Find where the given text appears and provide that cell's center as (X, Y) coordinate. 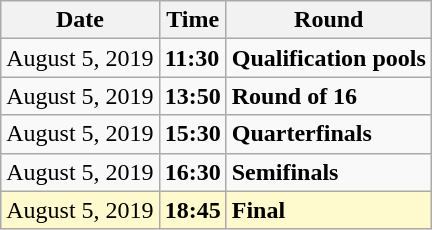
Round of 16 (328, 96)
15:30 (192, 134)
Final (328, 210)
13:50 (192, 96)
Date (80, 20)
Quarterfinals (328, 134)
Qualification pools (328, 58)
16:30 (192, 172)
18:45 (192, 210)
Semifinals (328, 172)
11:30 (192, 58)
Round (328, 20)
Time (192, 20)
